Return [X, Y] of the center of cell containing provided text 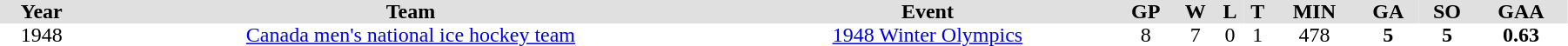
W [1196, 12]
L [1230, 12]
SO [1447, 12]
GAA [1521, 12]
MIN [1314, 12]
GA [1388, 12]
Year [42, 12]
GP [1145, 12]
Event [928, 12]
Team [411, 12]
T [1257, 12]
